Detect which cell encompasses the target text, then output its (x, y) center coordinate. 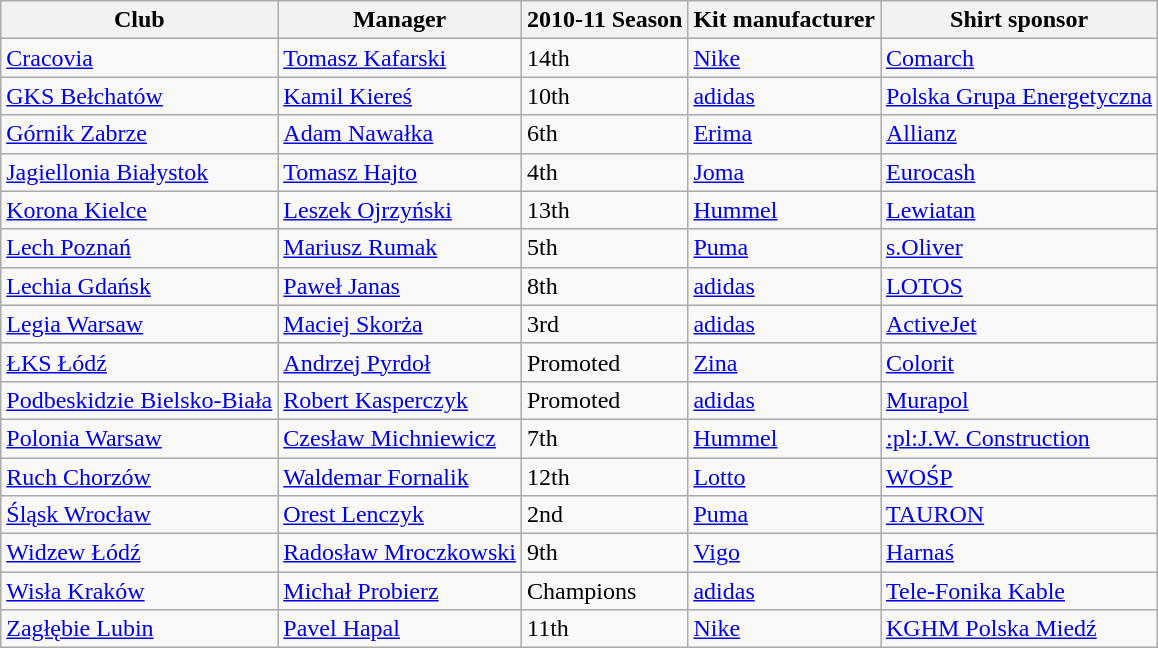
Kamil Kiereś (400, 96)
12th (604, 477)
KGHM Polska Miedź (1018, 629)
10th (604, 96)
Paweł Janas (400, 286)
Manager (400, 20)
Tomasz Kafarski (400, 58)
Robert Kasperczyk (400, 400)
Harnaś (1018, 553)
9th (604, 553)
Eurocash (1018, 172)
Tomasz Hajto (400, 172)
Shirt sponsor (1018, 20)
Jagiellonia Białystok (140, 172)
7th (604, 438)
Joma (784, 172)
2010-11 Season (604, 20)
Murapol (1018, 400)
:pl:J.W. Construction (1018, 438)
Club (140, 20)
Tele-Fonika Kable (1018, 591)
Polska Grupa Energetyczna (1018, 96)
ŁKS Łódź (140, 362)
Ruch Chorzów (140, 477)
Kit manufacturer (784, 20)
Orest Lenczyk (400, 515)
Maciej Skorża (400, 324)
Vigo (784, 553)
s.Oliver (1018, 248)
4th (604, 172)
Lechia Gdańsk (140, 286)
Śląsk Wrocław (140, 515)
Zagłębie Lubin (140, 629)
TAURON (1018, 515)
Leszek Ojrzyński (400, 210)
Radosław Mroczkowski (400, 553)
Andrzej Pyrdoł (400, 362)
8th (604, 286)
Waldemar Fornalik (400, 477)
Widzew Łódź (140, 553)
Michał Probierz (400, 591)
3rd (604, 324)
GKS Bełchatów (140, 96)
Legia Warsaw (140, 324)
14th (604, 58)
Zina (784, 362)
6th (604, 134)
2nd (604, 515)
Mariusz Rumak (400, 248)
5th (604, 248)
Korona Kielce (140, 210)
Czesław Michniewicz (400, 438)
Adam Nawałka (400, 134)
Lewiatan (1018, 210)
Górnik Zabrze (140, 134)
Podbeskidzie Bielsko-Biała (140, 400)
Pavel Hapal (400, 629)
Polonia Warsaw (140, 438)
13th (604, 210)
ActiveJet (1018, 324)
Comarch (1018, 58)
Erima (784, 134)
Colorit (1018, 362)
Lech Poznań (140, 248)
WOŚP (1018, 477)
11th (604, 629)
Champions (604, 591)
Cracovia (140, 58)
Wisła Kraków (140, 591)
Allianz (1018, 134)
Lotto (784, 477)
LOTOS (1018, 286)
